From the cell containing the given text, extract its center point as (x, y) coordinate. 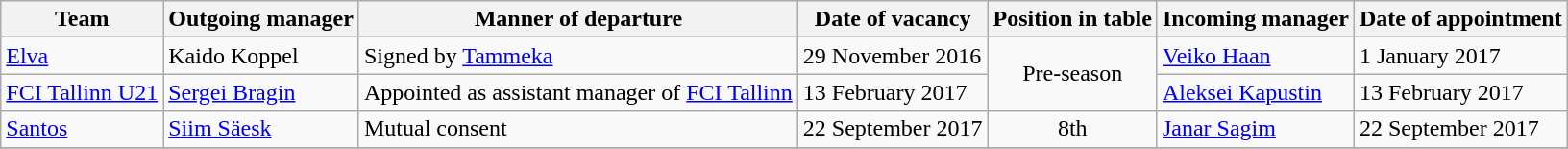
Veiko Haan (1255, 56)
1 January 2017 (1460, 56)
Aleksei Kapustin (1255, 92)
Mutual consent (578, 129)
Pre-season (1072, 74)
Kaido Koppel (261, 56)
Date of vacancy (893, 19)
Janar Sagim (1255, 129)
29 November 2016 (893, 56)
Manner of departure (578, 19)
8th (1072, 129)
Outgoing manager (261, 19)
Santos (83, 129)
FCI Tallinn U21 (83, 92)
Signed by Tammeka (578, 56)
Elva (83, 56)
Incoming manager (1255, 19)
Appointed as assistant manager of FCI Tallinn (578, 92)
Date of appointment (1460, 19)
Team (83, 19)
Sergei Bragin (261, 92)
Siim Säesk (261, 129)
Position in table (1072, 19)
